Return [x, y] of the center of cell containing provided text 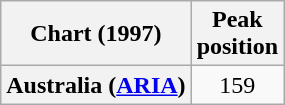
Peakposition [237, 34]
Australia (ARIA) [96, 85]
Chart (1997) [96, 34]
159 [237, 85]
